Determine the [X, Y] coordinate at the center of the cell enclosing the given text.  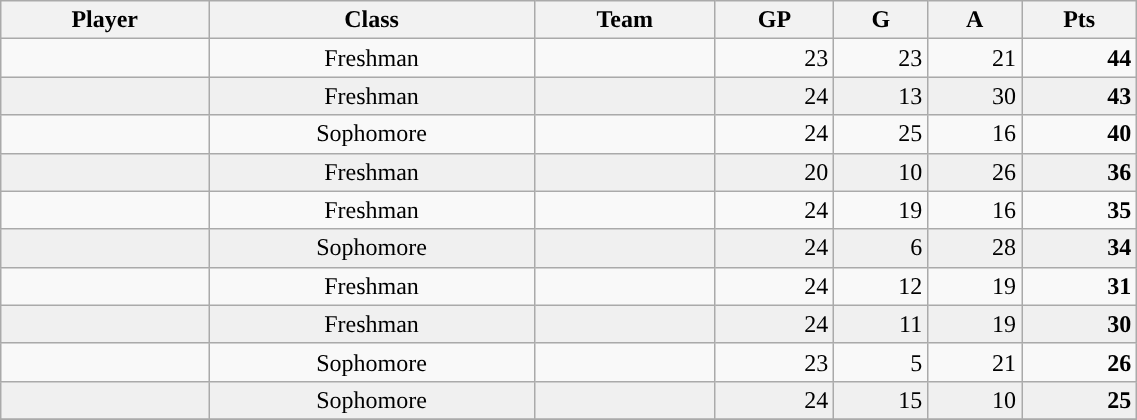
40 [1080, 134]
GP [774, 20]
28 [975, 248]
36 [1080, 172]
43 [1080, 96]
A [975, 20]
Team [624, 20]
6 [881, 248]
15 [881, 400]
13 [881, 96]
34 [1080, 248]
Player [105, 20]
12 [881, 286]
44 [1080, 58]
31 [1080, 286]
G [881, 20]
11 [881, 324]
Class [372, 20]
5 [881, 362]
20 [774, 172]
35 [1080, 210]
Pts [1080, 20]
